Output the (X, Y) coordinate of the center of the cell containing the given text.  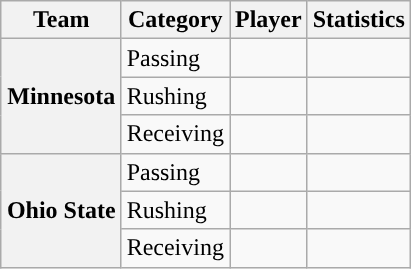
Team (61, 20)
Minnesota (61, 96)
Player (269, 20)
Ohio State (61, 210)
Category (175, 20)
Statistics (358, 20)
